Identify which cell holds the provided text, then report its [X, Y] central coordinate. 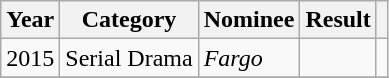
Category [129, 20]
2015 [30, 58]
Result [338, 20]
Year [30, 20]
Nominee [249, 20]
Fargo [249, 58]
Serial Drama [129, 58]
